Provide the [x, y] coordinate of the cell's center where the given text is located.  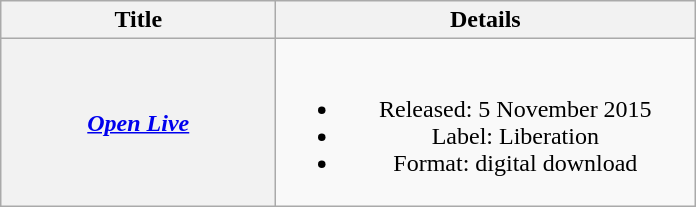
Released: 5 November 2015Label: LiberationFormat: digital download [486, 122]
Details [486, 20]
Open Live [138, 122]
Title [138, 20]
